Output the [x, y] coordinate of the center of the cell containing the given text.  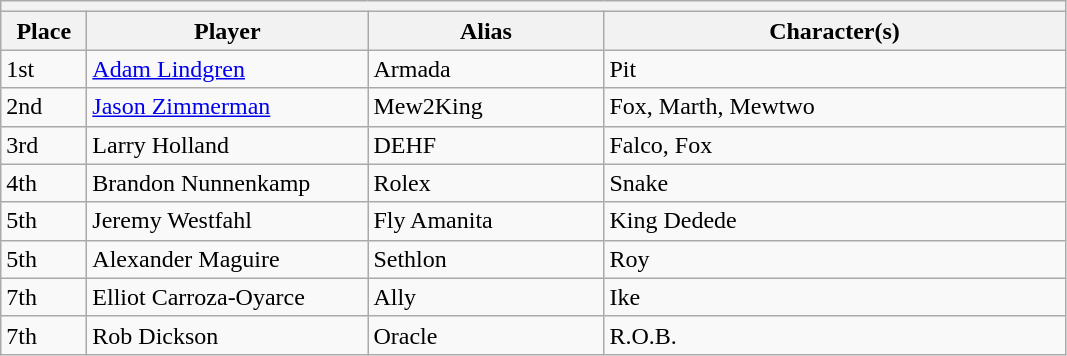
DEHF [486, 145]
Alexander Maguire [228, 259]
Fly Amanita [486, 221]
Larry Holland [228, 145]
Ike [834, 297]
Jeremy Westfahl [228, 221]
Rolex [486, 183]
Sethlon [486, 259]
Alias [486, 31]
Jason Zimmerman [228, 107]
Falco, Fox [834, 145]
Roy [834, 259]
Rob Dickson [228, 335]
Fox, Marth, Mewtwo [834, 107]
Elliot Carroza-Oyarce [228, 297]
King Dedede [834, 221]
Place [44, 31]
Brandon Nunnenkamp [228, 183]
Adam Lindgren [228, 69]
Character(s) [834, 31]
1st [44, 69]
Oracle [486, 335]
Snake [834, 183]
Player [228, 31]
Ally [486, 297]
R.O.B. [834, 335]
2nd [44, 107]
Mew2King [486, 107]
Armada [486, 69]
3rd [44, 145]
4th [44, 183]
Pit [834, 69]
